Find where the given text appears and provide that cell's center as (x, y) coordinate. 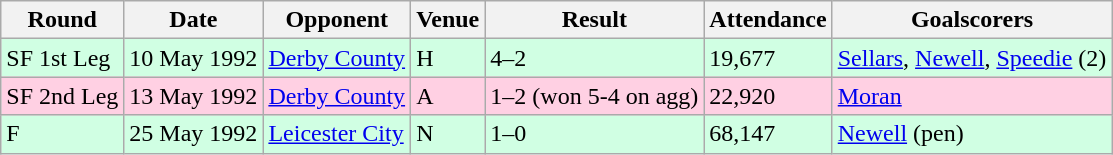
1–2 (won 5-4 on agg) (594, 96)
H (448, 58)
68,147 (768, 134)
Sellars, Newell, Speedie (2) (972, 58)
1–0 (594, 134)
Attendance (768, 20)
22,920 (768, 96)
4–2 (594, 58)
A (448, 96)
F (62, 134)
Moran (972, 96)
Newell (pen) (972, 134)
Leicester City (337, 134)
Date (194, 20)
Goalscorers (972, 20)
Opponent (337, 20)
Round (62, 20)
Venue (448, 20)
10 May 1992 (194, 58)
19,677 (768, 58)
Result (594, 20)
25 May 1992 (194, 134)
SF 2nd Leg (62, 96)
13 May 1992 (194, 96)
N (448, 134)
SF 1st Leg (62, 58)
